Pinpoint the cell where the given text exists, returning its [X, Y] midpoint coordinate. 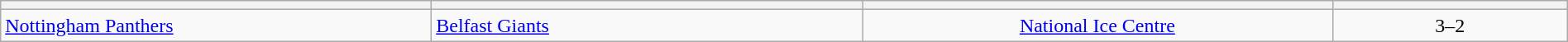
Nottingham Panthers [217, 26]
Belfast Giants [647, 26]
3–2 [1450, 26]
National Ice Centre [1097, 26]
